Determine the [x, y] coordinate at the center of the cell enclosing the given text.  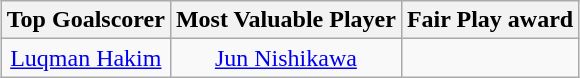
Top Goalscorer [86, 20]
Luqman Hakim [86, 58]
Most Valuable Player [286, 20]
Jun Nishikawa [286, 58]
Fair Play award [490, 20]
